Determine the [X, Y] coordinate at the center of the cell enclosing the given text.  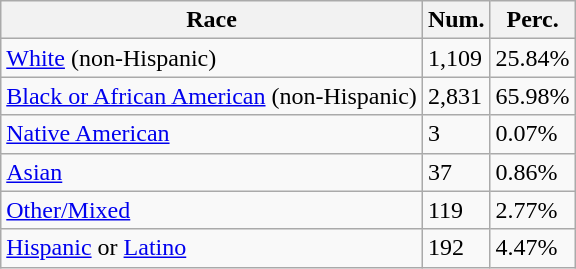
4.47% [532, 248]
2.77% [532, 210]
Black or African American (non-Hispanic) [212, 96]
192 [456, 248]
White (non-Hispanic) [212, 58]
3 [456, 134]
Native American [212, 134]
Hispanic or Latino [212, 248]
25.84% [532, 58]
119 [456, 210]
Race [212, 20]
0.86% [532, 172]
Perc. [532, 20]
2,831 [456, 96]
Other/Mixed [212, 210]
65.98% [532, 96]
37 [456, 172]
Num. [456, 20]
0.07% [532, 134]
1,109 [456, 58]
Asian [212, 172]
